Output the [X, Y] coordinate of the center of the cell containing the given text.  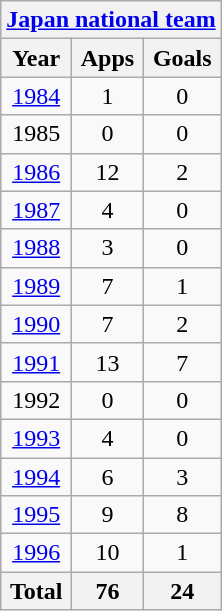
Year [36, 58]
Total [36, 591]
1989 [36, 286]
1984 [36, 96]
1993 [36, 438]
8 [182, 515]
1991 [36, 362]
1994 [36, 477]
1985 [36, 134]
1990 [36, 324]
6 [108, 477]
76 [108, 591]
Apps [108, 58]
Goals [182, 58]
24 [182, 591]
13 [108, 362]
Japan national team [111, 20]
9 [108, 515]
1988 [36, 248]
12 [108, 172]
1986 [36, 172]
1995 [36, 515]
1987 [36, 210]
10 [108, 553]
1992 [36, 400]
1996 [36, 553]
